Provide the (X, Y) coordinate of the cell's center where the given text is located.  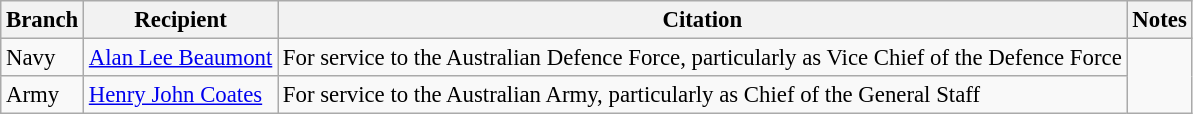
For service to the Australian Defence Force, particularly as Vice Chief of the Defence Force (702, 58)
Branch (42, 20)
Citation (702, 20)
Henry John Coates (181, 95)
Notes (1160, 20)
For service to the Australian Army, particularly as Chief of the General Staff (702, 95)
Army (42, 95)
Recipient (181, 20)
Alan Lee Beaumont (181, 58)
Navy (42, 58)
